For the text-containing cell, return its midpoint in [X, Y] coordinate format. 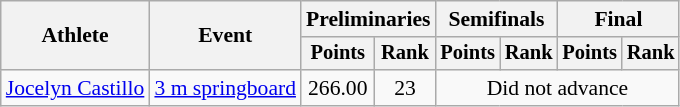
Did not advance [557, 88]
3 m springboard [225, 88]
23 [406, 88]
Final [618, 19]
Semifinals [496, 19]
266.00 [338, 88]
Preliminaries [368, 19]
Jocelyn Castillo [76, 88]
Athlete [76, 36]
Event [225, 36]
